Pinpoint the cell where the given text exists, returning its (X, Y) midpoint coordinate. 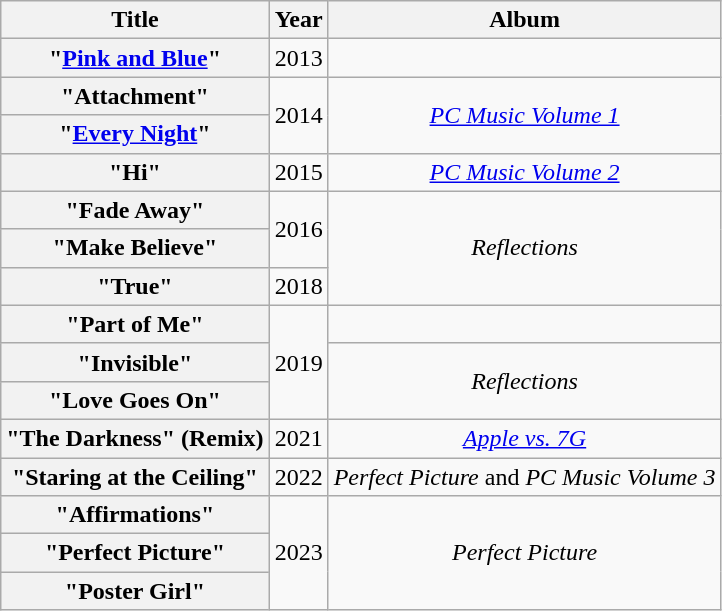
"Love Goes On" (135, 400)
2023 (298, 553)
2016 (298, 229)
Album (524, 20)
2021 (298, 438)
"Hi" (135, 172)
PC Music Volume 2 (524, 172)
Perfect Picture and PC Music Volume 3 (524, 477)
2018 (298, 286)
"Staring at the Ceiling" (135, 477)
2014 (298, 115)
"Every Night" (135, 134)
"Fade Away" (135, 210)
Apple vs. 7G (524, 438)
"Attachment" (135, 96)
"Perfect Picture" (135, 553)
"Invisible" (135, 362)
2022 (298, 477)
2015 (298, 172)
PC Music Volume 1 (524, 115)
2019 (298, 362)
"The Darkness" (Remix) (135, 438)
2013 (298, 58)
"Part of Me" (135, 324)
"Affirmations" (135, 515)
"True" (135, 286)
Title (135, 20)
"Pink and Blue" (135, 58)
Perfect Picture (524, 553)
"Poster Girl" (135, 591)
"Make Believe" (135, 248)
Year (298, 20)
